Determine the (x, y) coordinate at the center of the cell enclosing the given text.  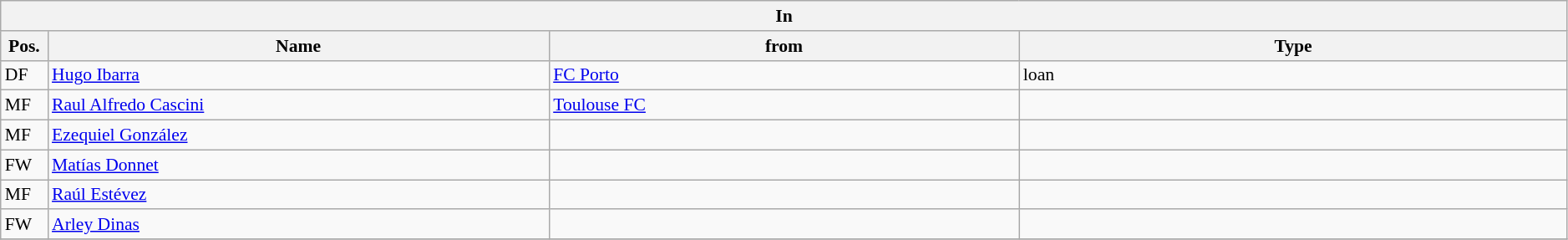
FC Porto (784, 75)
Arley Dinas (298, 225)
Ezequiel González (298, 135)
DF (24, 75)
Pos. (24, 46)
loan (1293, 75)
In (784, 16)
Toulouse FC (784, 105)
Matías Donnet (298, 165)
Raul Alfredo Cascini (298, 105)
Raúl Estévez (298, 195)
Hugo Ibarra (298, 75)
Name (298, 46)
from (784, 46)
Type (1293, 46)
